Capture the cell that displays the provided text and extract its [X, Y] central coordinate. 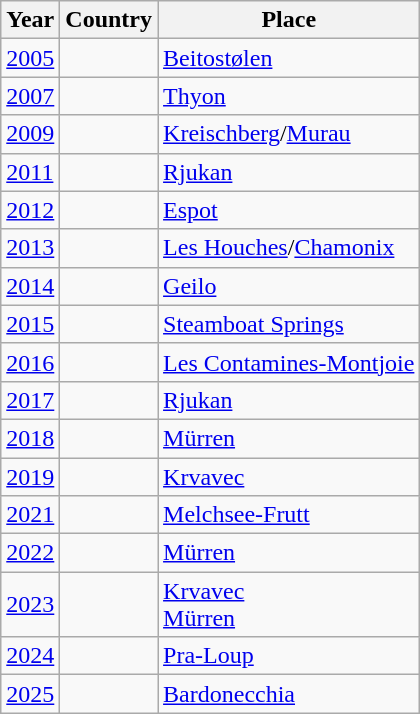
2019 [30, 477]
2005 [30, 58]
Melchsee-Frutt [289, 515]
2012 [30, 210]
Les Houches/Chamonix [289, 248]
Les Contamines-Montjoie [289, 362]
Year [30, 20]
2021 [30, 515]
Steamboat Springs [289, 324]
Krvavec [289, 477]
Kreischberg/Murau [289, 134]
2016 [30, 362]
KrvavecMürren [289, 604]
Espot [289, 210]
2009 [30, 134]
2013 [30, 248]
Bardonecchia [289, 694]
2015 [30, 324]
2007 [30, 96]
Pra-Loup [289, 656]
2018 [30, 438]
Geilo [289, 286]
2025 [30, 694]
Thyon [289, 96]
2023 [30, 604]
Place [289, 20]
Beitostølen [289, 58]
2017 [30, 400]
2014 [30, 286]
Country [109, 20]
2022 [30, 553]
2024 [30, 656]
2011 [30, 172]
